Scan for the cell matching the given text and deliver its (X, Y) coordinate at center. 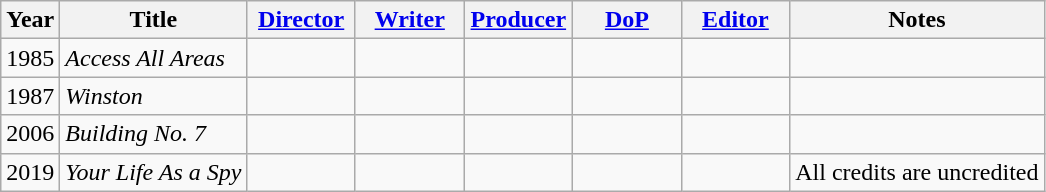
Director (302, 20)
Winston (154, 96)
All credits are uncredited (917, 172)
Your Life As a Spy (154, 172)
Editor (736, 20)
2006 (30, 134)
Producer (518, 20)
1987 (30, 96)
Title (154, 20)
DoP (628, 20)
Building No. 7 (154, 134)
Writer (410, 20)
1985 (30, 58)
Year (30, 20)
Notes (917, 20)
Access All Areas (154, 58)
2019 (30, 172)
